Find where the given text appears and provide that cell's center as [x, y] coordinate. 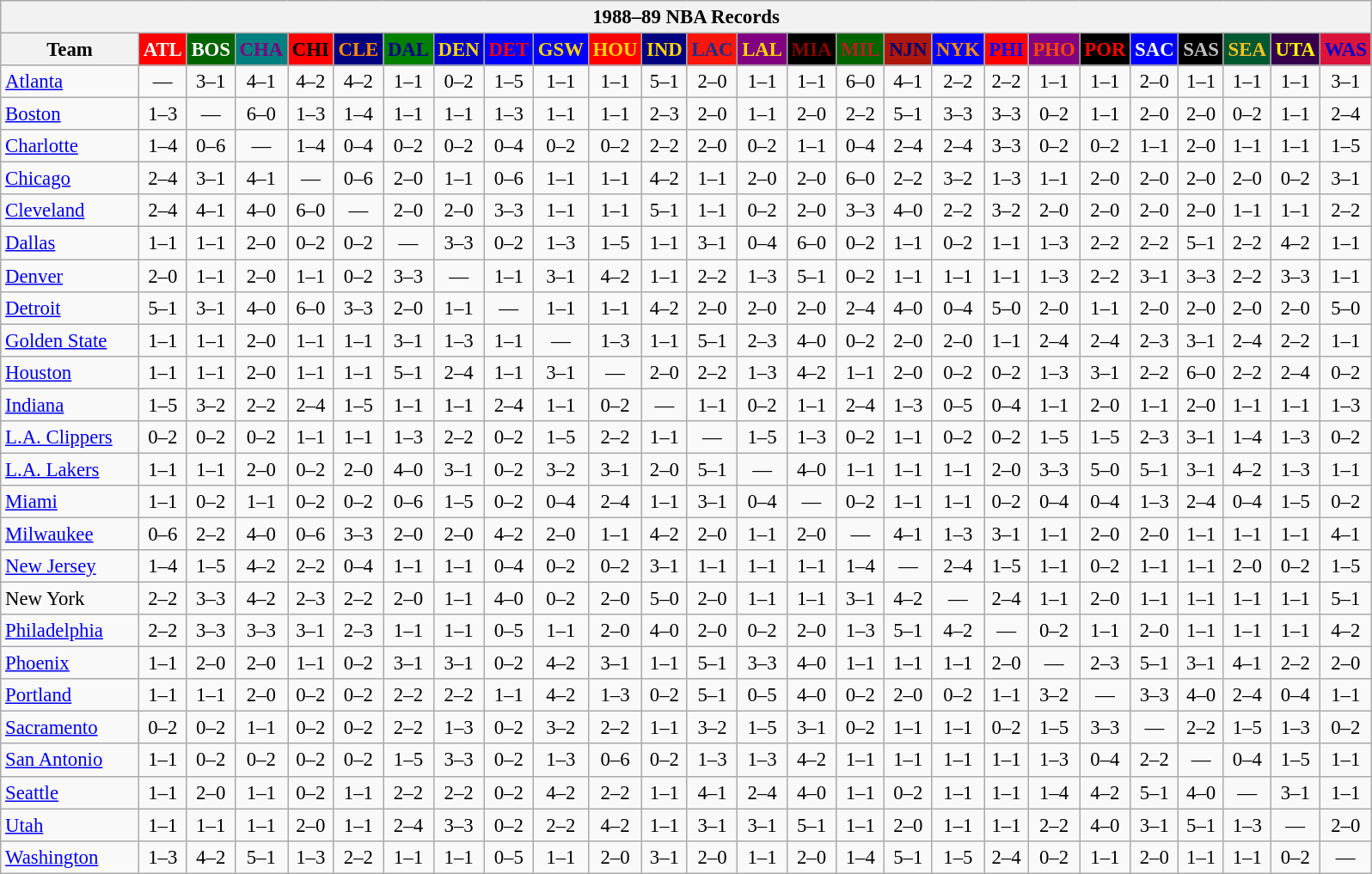
1988–89 NBA Records [686, 17]
New York [70, 599]
Cleveland [70, 211]
Seattle [70, 792]
DAL [409, 50]
Atlanta [70, 82]
PHI [1006, 50]
Milwaukee [70, 534]
Utah [70, 825]
New Jersey [70, 566]
UTA [1295, 50]
Phoenix [70, 663]
Philadelphia [70, 631]
SEA [1246, 50]
SAC [1155, 50]
Miami [70, 502]
San Antonio [70, 761]
L.A. Clippers [70, 437]
Indiana [70, 405]
CLE [358, 50]
BOS [211, 50]
DET [509, 50]
Houston [70, 372]
MIL [861, 50]
Denver [70, 276]
CHI [310, 50]
NYK [958, 50]
MIA [812, 50]
LAL [762, 50]
L.A. Lakers [70, 469]
LAC [712, 50]
WAS [1345, 50]
Sacramento [70, 728]
GSW [560, 50]
Boston [70, 114]
ATL [162, 50]
IND [665, 50]
DEN [459, 50]
SAS [1201, 50]
PHO [1054, 50]
NJN [908, 50]
Team [70, 50]
Charlotte [70, 146]
Washington [70, 857]
CHA [261, 50]
POR [1106, 50]
Portland [70, 695]
Chicago [70, 179]
Golden State [70, 340]
Dallas [70, 243]
Detroit [70, 308]
HOU [616, 50]
